Return (x, y) of the center of cell containing provided text 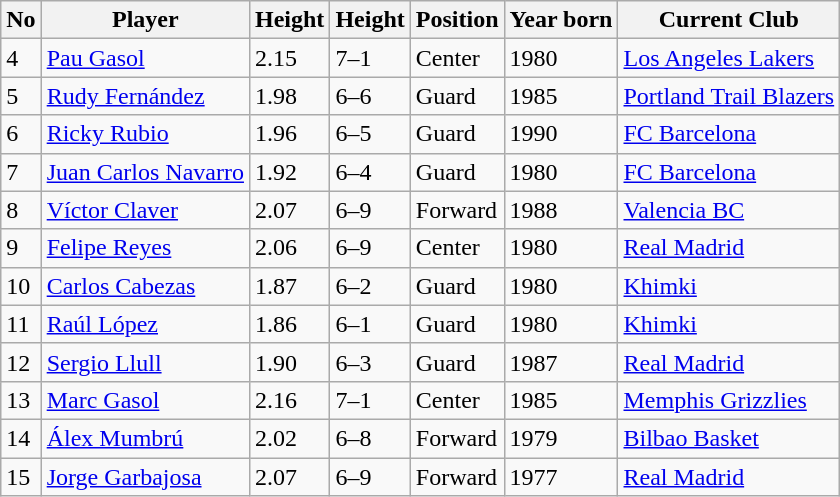
Juan Carlos Navarro (145, 172)
No (21, 20)
2.06 (289, 248)
Raúl López (145, 324)
Valencia BC (729, 210)
Carlos Cabezas (145, 286)
6–5 (370, 134)
1.87 (289, 286)
6–8 (370, 438)
6–1 (370, 324)
Sergio Llull (145, 362)
Player (145, 20)
10 (21, 286)
4 (21, 58)
6 (21, 134)
6–2 (370, 286)
12 (21, 362)
Víctor Claver (145, 210)
6–3 (370, 362)
Portland Trail Blazers (729, 96)
1977 (561, 477)
1988 (561, 210)
6–6 (370, 96)
Bilbao Basket (729, 438)
Felipe Reyes (145, 248)
2.16 (289, 400)
6–4 (370, 172)
Pau Gasol (145, 58)
2.02 (289, 438)
11 (21, 324)
Marc Gasol (145, 400)
1979 (561, 438)
1.98 (289, 96)
8 (21, 210)
Rudy Fernández (145, 96)
1.92 (289, 172)
9 (21, 248)
1.90 (289, 362)
Ricky Rubio (145, 134)
1987 (561, 362)
Álex Mumbrú (145, 438)
14 (21, 438)
2.15 (289, 58)
1.86 (289, 324)
1.96 (289, 134)
Year born (561, 20)
Current Club (729, 20)
Los Angeles Lakers (729, 58)
15 (21, 477)
13 (21, 400)
7 (21, 172)
Jorge Garbajosa (145, 477)
Position (457, 20)
1990 (561, 134)
5 (21, 96)
Memphis Grizzlies (729, 400)
